Identify which cell holds the provided text, then report its (X, Y) central coordinate. 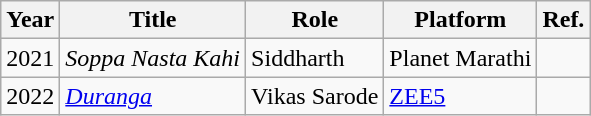
Year (30, 20)
Planet Marathi (460, 58)
Title (153, 20)
2021 (30, 58)
2022 (30, 96)
Platform (460, 20)
Ref. (564, 20)
Vikas Sarode (315, 96)
ZEE5 (460, 96)
Soppa Nasta Kahi (153, 58)
Role (315, 20)
Siddharth (315, 58)
Duranga (153, 96)
